Detect which cell encompasses the target text, then output its [x, y] center coordinate. 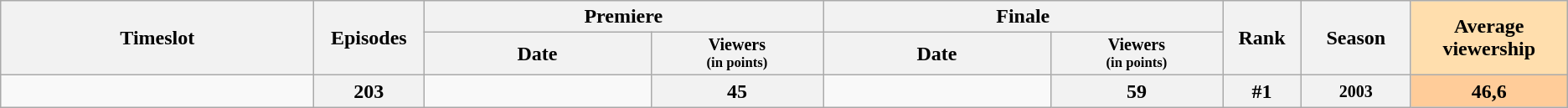
Premiere [623, 17]
46,6 [1489, 91]
203 [369, 91]
59 [1137, 91]
#1 [1262, 91]
Average viewership [1489, 39]
Season [1355, 39]
Episodes [369, 39]
Timeslot [157, 39]
2003 [1355, 91]
Rank [1262, 39]
45 [737, 91]
Finale [1024, 17]
